Return the [x, y] coordinate for the center point of the cell that contains the specified text.  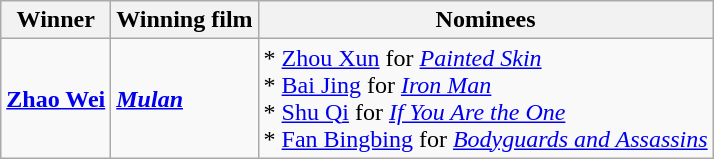
Mulan [184, 98]
Zhao Wei [56, 98]
* Zhou Xun for Painted Skin * Bai Jing for Iron Man * Shu Qi for If You Are the One * Fan Bingbing for Bodyguards and Assassins [486, 98]
Winning film [184, 20]
Nominees [486, 20]
Winner [56, 20]
